Return (X, Y) of the center of cell containing provided text 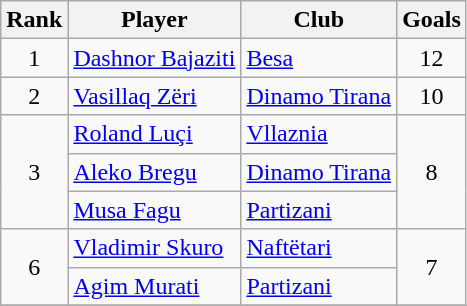
Besa (319, 58)
Vasillaq Zëri (154, 96)
3 (34, 172)
Roland Luçi (154, 134)
Goals (432, 20)
Musa Fagu (154, 210)
10 (432, 96)
Agim Murati (154, 286)
6 (34, 267)
Player (154, 20)
Aleko Bregu (154, 172)
1 (34, 58)
12 (432, 58)
Rank (34, 20)
Vllaznia (319, 134)
Naftëtari (319, 248)
8 (432, 172)
Club (319, 20)
Vladimir Skuro (154, 248)
7 (432, 267)
2 (34, 96)
Dashnor Bajaziti (154, 58)
